Return [x, y] of the center of cell containing provided text 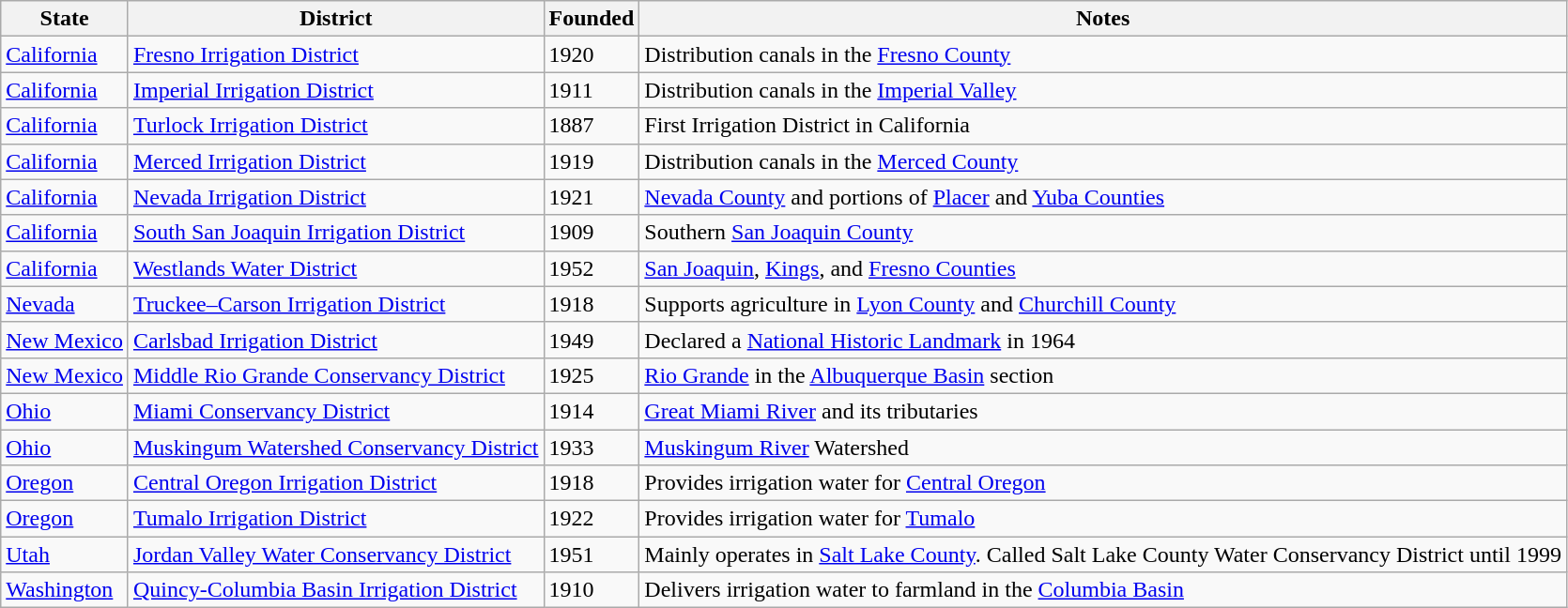
Muskingum Watershed Conservancy District [336, 448]
Rio Grande in the Albuquerque Basin section [1103, 375]
Declared a National Historic Landmark in 1964 [1103, 340]
South San Joaquin Irrigation District [336, 233]
1925 [592, 375]
Provides irrigation water for Tumalo [1103, 519]
Distribution canals in the Fresno County [1103, 54]
1933 [592, 448]
1920 [592, 54]
Tumalo Irrigation District [336, 519]
Fresno Irrigation District [336, 54]
1952 [592, 268]
1921 [592, 197]
Westlands Water District [336, 268]
Carlsbad Irrigation District [336, 340]
Great Miami River and its tributaries [1103, 411]
Middle Rio Grande Conservancy District [336, 375]
Utah [65, 555]
Supports agriculture in Lyon County and Churchill County [1103, 304]
Turlock Irrigation District [336, 126]
Truckee–Carson Irrigation District [336, 304]
Founded [592, 19]
Distribution canals in the Imperial Valley [1103, 90]
District [336, 19]
1949 [592, 340]
Central Oregon Irrigation District [336, 483]
Jordan Valley Water Conservancy District [336, 555]
Provides irrigation water for Central Oregon [1103, 483]
1914 [592, 411]
Imperial Irrigation District [336, 90]
Nevada County and portions of Placer and Yuba Counties [1103, 197]
Muskingum River Watershed [1103, 448]
Nevada Irrigation District [336, 197]
Washington [65, 590]
1887 [592, 126]
Mainly operates in Salt Lake County. Called Salt Lake County Water Conservancy District until 1999 [1103, 555]
Delivers irrigation water to farmland in the Columbia Basin [1103, 590]
1910 [592, 590]
1919 [592, 161]
State [65, 19]
Miami Conservancy District [336, 411]
Quincy-Columbia Basin Irrigation District [336, 590]
San Joaquin, Kings, and Fresno Counties [1103, 268]
1911 [592, 90]
1951 [592, 555]
First Irrigation District in California [1103, 126]
Nevada [65, 304]
Southern San Joaquin County [1103, 233]
Merced Irrigation District [336, 161]
1922 [592, 519]
1909 [592, 233]
Notes [1103, 19]
Distribution canals in the Merced County [1103, 161]
